Locate the cell with the specified text and output its (X, Y) center coordinate. 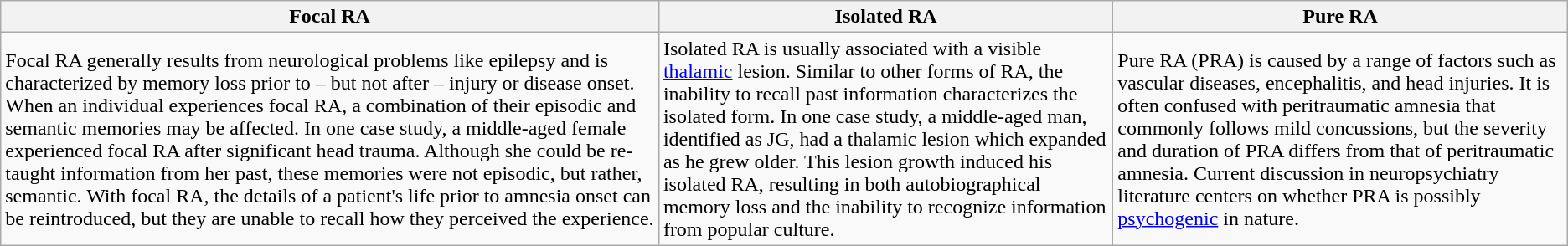
Pure RA (1340, 17)
Focal RA (330, 17)
Isolated RA (885, 17)
